Return the (x, y) coordinate for the center point of the cell that contains the specified text.  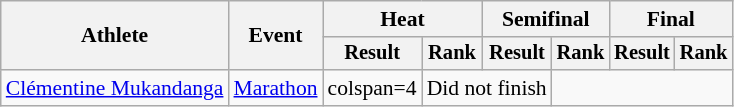
Semifinal (546, 19)
Heat (403, 19)
Clémentine Mukandanga (115, 88)
Did not finish (487, 88)
Event (275, 36)
Athlete (115, 36)
Marathon (275, 88)
colspan=4 (372, 88)
Final (670, 19)
